Return (x, y) of the center of cell containing provided text 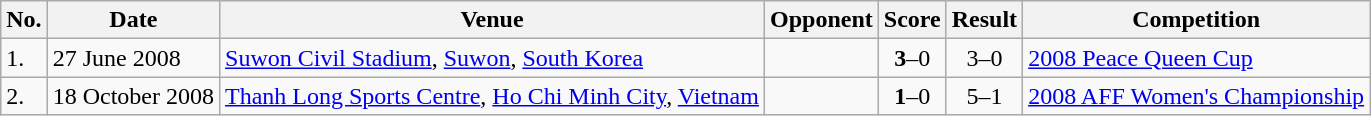
18 October 2008 (133, 96)
No. (24, 20)
Suwon Civil Stadium, Suwon, South Korea (492, 58)
2008 Peace Queen Cup (1196, 58)
Date (133, 20)
1. (24, 58)
Thanh Long Sports Centre, Ho Chi Minh City, Vietnam (492, 96)
Result (984, 20)
27 June 2008 (133, 58)
Opponent (821, 20)
Venue (492, 20)
2008 AFF Women's Championship (1196, 96)
Competition (1196, 20)
1–0 (912, 96)
Score (912, 20)
2. (24, 96)
5–1 (984, 96)
